Identify which cell holds the provided text, then report its [X, Y] central coordinate. 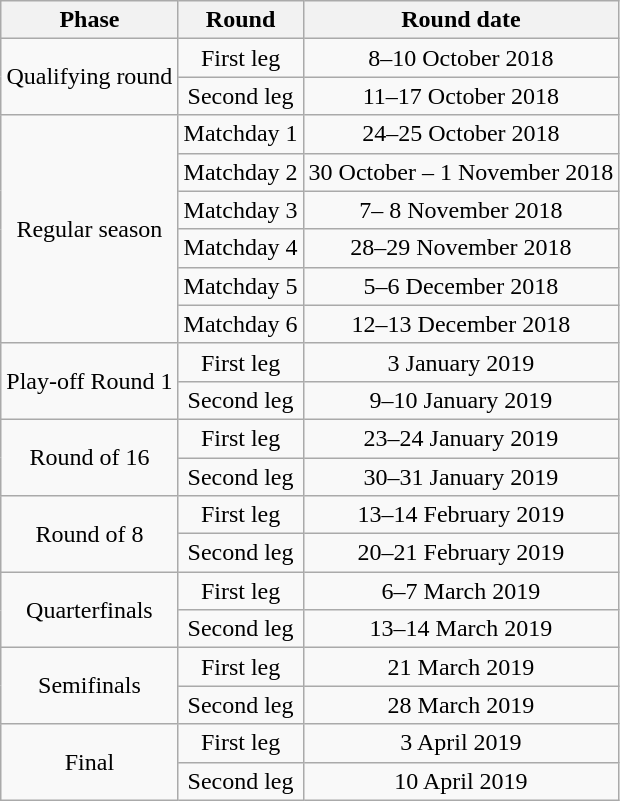
Matchday 2 [240, 172]
21 March 2019 [461, 667]
Play-off Round 1 [90, 381]
30 October – 1 November 2018 [461, 172]
Regular season [90, 229]
Qualifying round [90, 77]
Semifinals [90, 686]
Round of 8 [90, 534]
3 April 2019 [461, 743]
28–29 November 2018 [461, 248]
23–24 January 2019 [461, 438]
6–7 March 2019 [461, 591]
Final [90, 762]
11–17 October 2018 [461, 96]
Matchday 3 [240, 210]
Phase [90, 20]
28 March 2019 [461, 705]
Matchday 5 [240, 286]
8–10 October 2018 [461, 58]
5–6 December 2018 [461, 286]
13–14 March 2019 [461, 629]
24–25 October 2018 [461, 134]
Round date [461, 20]
Matchday 1 [240, 134]
Round of 16 [90, 457]
Matchday 4 [240, 248]
9–10 January 2019 [461, 400]
20–21 February 2019 [461, 553]
Quarterfinals [90, 610]
7– 8 November 2018 [461, 210]
3 January 2019 [461, 362]
12–13 December 2018 [461, 324]
Matchday 6 [240, 324]
10 April 2019 [461, 781]
Round [240, 20]
30–31 January 2019 [461, 477]
13–14 February 2019 [461, 515]
